Output the [x, y] coordinate of the center of the cell containing the given text.  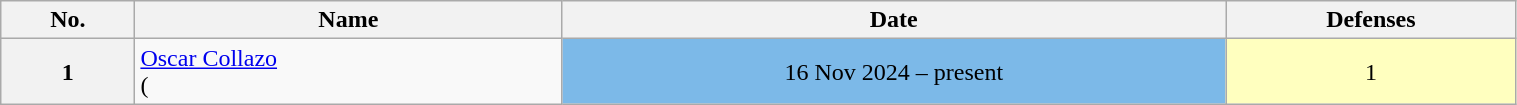
Oscar Collazo( [348, 72]
16 Nov 2024 – present [894, 72]
No. [68, 20]
Defenses [1371, 20]
Date [894, 20]
Name [348, 20]
